Search for the cell housing the specified text and yield its [X, Y] center coordinate. 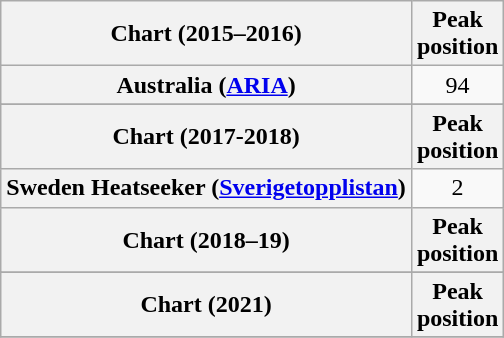
Chart (2018–19) [206, 240]
Chart (2015–2016) [206, 34]
Australia (ARIA) [206, 85]
94 [457, 85]
2 [457, 188]
Chart (2021) [206, 304]
Chart (2017-2018) [206, 136]
Sweden Heatseeker (Sverigetopplistan) [206, 188]
